Identify which cell holds the provided text, then report its [X, Y] central coordinate. 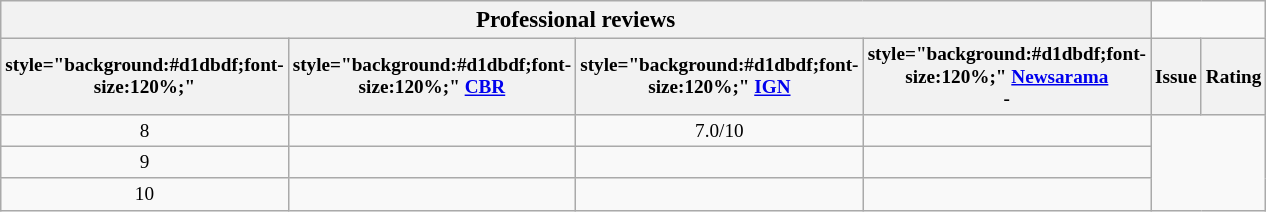
style="background:#d1dbdf;font-size:120%;" IGN [720, 76]
10 [144, 194]
9 [144, 163]
Issue [1176, 76]
7.0/10 [720, 131]
style="background:#d1dbdf;font-size:120%;" CBR [432, 76]
style="background:#d1dbdf;font-size:120%;" Newsarama- [1006, 76]
Professional reviews [576, 20]
style="background:#d1dbdf;font-size:120%;" [144, 76]
8 [144, 131]
Rating [1234, 76]
